From the cell containing the given text, extract its center point as (X, Y) coordinate. 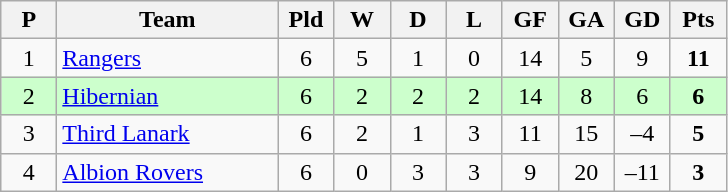
Hibernian (168, 96)
W (362, 20)
4 (29, 172)
8 (586, 96)
–4 (642, 134)
Pts (698, 20)
Pld (306, 20)
Albion Rovers (168, 172)
GD (642, 20)
L (474, 20)
P (29, 20)
Third Lanark (168, 134)
20 (586, 172)
Team (168, 20)
15 (586, 134)
GA (586, 20)
D (418, 20)
GF (530, 20)
Rangers (168, 58)
–11 (642, 172)
